From the cell containing the given text, extract its center point as [X, Y] coordinate. 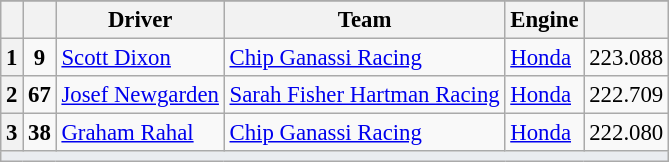
Scott Dixon [140, 58]
Driver [140, 20]
2 [12, 95]
67 [40, 95]
1 [12, 58]
223.088 [626, 58]
Josef Newgarden [140, 95]
222.080 [626, 133]
9 [40, 58]
Sarah Fisher Hartman Racing [364, 95]
38 [40, 133]
Team [364, 20]
Graham Rahal [140, 133]
Engine [544, 20]
3 [12, 133]
222.709 [626, 95]
